Locate the cell with the specified text and output its (x, y) center coordinate. 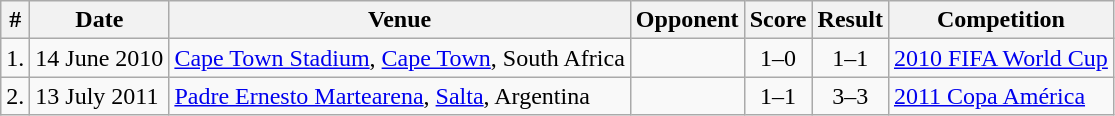
Cape Town Stadium, Cape Town, South Africa (400, 58)
14 June 2010 (100, 58)
2010 FIFA World Cup (1000, 58)
Date (100, 20)
Opponent (687, 20)
2011 Copa América (1000, 96)
3–3 (850, 96)
1. (16, 58)
Padre Ernesto Martearena, Salta, Argentina (400, 96)
Result (850, 20)
13 July 2011 (100, 96)
Score (778, 20)
2. (16, 96)
Competition (1000, 20)
1–0 (778, 58)
# (16, 20)
Venue (400, 20)
